Provide the [x, y] coordinate of the cell's center where the given text is located.  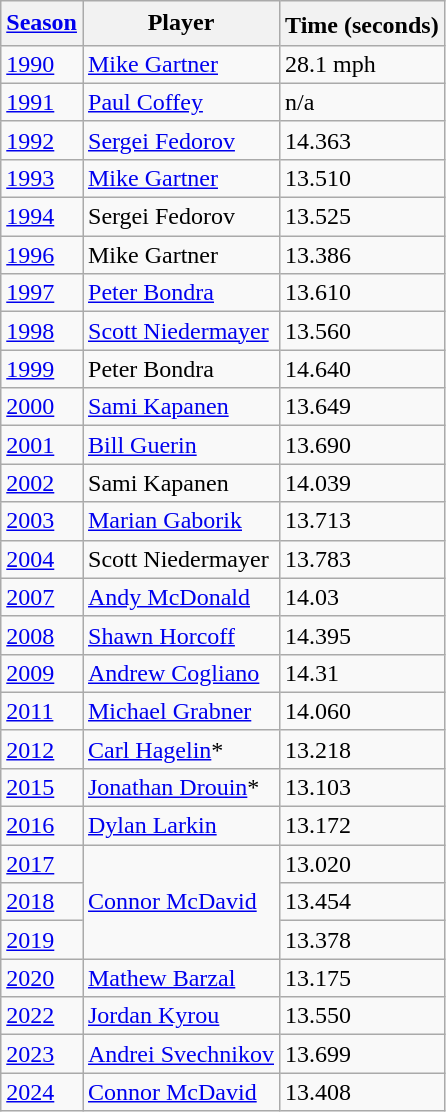
13.690 [362, 445]
13.172 [362, 826]
13.550 [362, 1016]
14.640 [362, 369]
2009 [42, 673]
1992 [42, 140]
14.039 [362, 483]
1997 [42, 293]
Marian Gaborik [180, 521]
1996 [42, 255]
2011 [42, 711]
1998 [42, 331]
13.378 [362, 940]
Jordan Kyrou [180, 1016]
14.03 [362, 597]
Andrei Svechnikov [180, 1054]
Time (seconds) [362, 24]
n/a [362, 102]
28.1 mph [362, 64]
1993 [42, 178]
Andy McDonald [180, 597]
Michael Grabner [180, 711]
2001 [42, 445]
2023 [42, 1054]
Paul Coffey [180, 102]
13.218 [362, 749]
1999 [42, 369]
Jonathan Drouin* [180, 787]
Player [180, 24]
2007 [42, 597]
13.783 [362, 559]
2012 [42, 749]
Season [42, 24]
2000 [42, 407]
2008 [42, 635]
13.713 [362, 521]
13.525 [362, 217]
13.610 [362, 293]
13.103 [362, 787]
1990 [42, 64]
Bill Guerin [180, 445]
2015 [42, 787]
13.510 [362, 178]
1994 [42, 217]
Andrew Cogliano [180, 673]
13.454 [362, 902]
14.363 [362, 140]
13.699 [362, 1054]
13.386 [362, 255]
14.31 [362, 673]
13.020 [362, 864]
2018 [42, 902]
Shawn Horcoff [180, 635]
2002 [42, 483]
2016 [42, 826]
13.560 [362, 331]
Carl Hagelin* [180, 749]
13.175 [362, 978]
2003 [42, 521]
2019 [42, 940]
14.395 [362, 635]
2020 [42, 978]
1991 [42, 102]
2024 [42, 1092]
Dylan Larkin [180, 826]
13.408 [362, 1092]
2017 [42, 864]
Mathew Barzal [180, 978]
13.649 [362, 407]
14.060 [362, 711]
2022 [42, 1016]
2004 [42, 559]
